Return the [x, y] coordinate for the center point of the cell that contains the specified text.  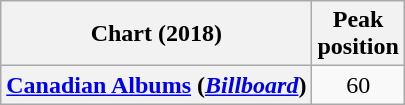
Peakposition [358, 34]
60 [358, 85]
Chart (2018) [156, 34]
Canadian Albums (Billboard) [156, 85]
